Return the [x, y] coordinate for the center point of the cell that contains the specified text.  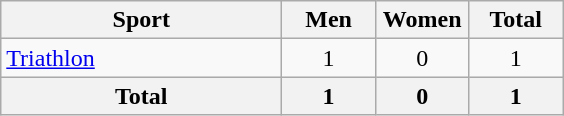
Sport [142, 20]
Women [422, 20]
Triathlon [142, 58]
Men [329, 20]
